Find where the given text appears and provide that cell's center as [X, Y] coordinate. 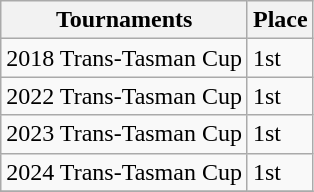
2022 Trans-Tasman Cup [124, 96]
2024 Trans-Tasman Cup [124, 172]
Tournaments [124, 20]
Place [280, 20]
2018 Trans-Tasman Cup [124, 58]
2023 Trans-Tasman Cup [124, 134]
